Search for the cell housing the specified text and yield its (x, y) center coordinate. 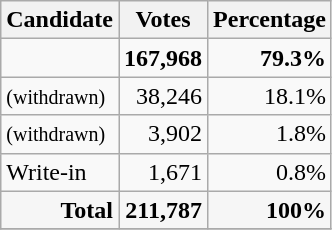
38,246 (162, 96)
Votes (162, 20)
Candidate (60, 20)
18.1% (270, 96)
100% (270, 210)
Write-in (60, 172)
1,671 (162, 172)
211,787 (162, 210)
3,902 (162, 134)
167,968 (162, 58)
1.8% (270, 134)
Percentage (270, 20)
0.8% (270, 172)
79.3% (270, 58)
Total (60, 210)
